Provide the [X, Y] coordinate of the cell's center where the given text is located.  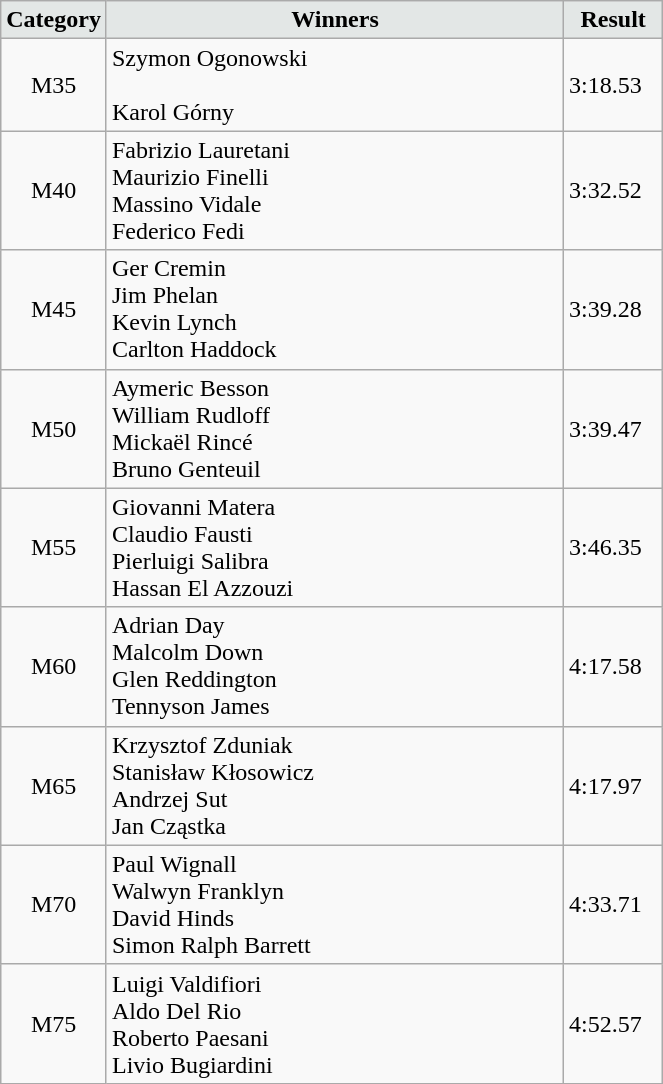
M35 [54, 85]
M75 [54, 1024]
M45 [54, 310]
Aymeric Besson William Rudloff Mickaël Rincé Bruno Genteuil [334, 428]
M65 [54, 786]
4:17.58 [614, 666]
Result [614, 20]
3:39.47 [614, 428]
Winners [334, 20]
4:33.71 [614, 904]
Krzysztof Zduniak Stanisław Kłosowicz Andrzej Sut Jan Cząstka [334, 786]
Giovanni Matera Claudio Fausti Pierluigi Salibra Hassan El Azzouzi [334, 548]
4:17.97 [614, 786]
3:39.28 [614, 310]
M50 [54, 428]
Adrian Day Malcolm Down Glen Reddington Tennyson James [334, 666]
3:46.35 [614, 548]
Luigi Valdifiori Aldo Del Rio Roberto Paesani Livio Bugiardini [334, 1024]
Fabrizio Lauretani Maurizio Finelli Massino Vidale Federico Fedi [334, 190]
Ger Cremin Jim Phelan Kevin Lynch Carlton Haddock [334, 310]
M60 [54, 666]
M70 [54, 904]
4:52.57 [614, 1024]
M55 [54, 548]
M40 [54, 190]
3:32.52 [614, 190]
Paul Wignall Walwyn Franklyn David Hinds Simon Ralph Barrett [334, 904]
3:18.53 [614, 85]
Szymon Ogonowski Karol Górny [334, 85]
Category [54, 20]
